Extract the [x, y] coordinate from the center of the cell holding the provided text.  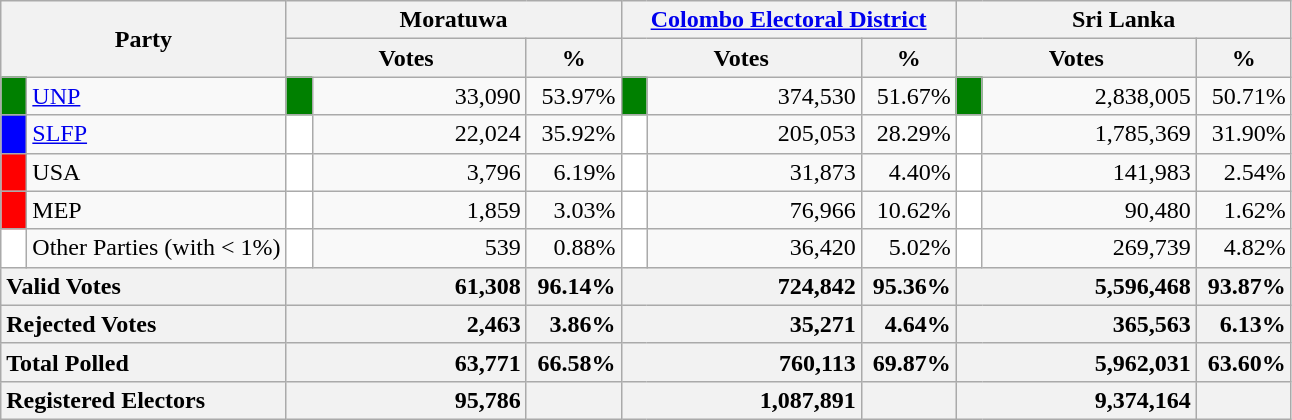
93.87% [1244, 286]
4.40% [908, 172]
6.13% [1244, 324]
2,463 [406, 324]
0.88% [574, 248]
Total Polled [144, 362]
61,308 [406, 286]
3,796 [419, 172]
141,983 [1089, 172]
365,563 [1076, 324]
36,420 [754, 248]
6.19% [574, 172]
MEP [156, 210]
205,053 [754, 134]
96.14% [574, 286]
5,962,031 [1076, 362]
USA [156, 172]
724,842 [741, 286]
1,087,891 [741, 400]
31.90% [1244, 134]
269,739 [1089, 248]
50.71% [1244, 96]
5.02% [908, 248]
9,374,164 [1076, 400]
Sri Lanka [1124, 20]
69.87% [908, 362]
Rejected Votes [144, 324]
4.64% [908, 324]
2,838,005 [1089, 96]
1,785,369 [1089, 134]
53.97% [574, 96]
Colombo Electoral District [788, 20]
31,873 [754, 172]
51.67% [908, 96]
35,271 [741, 324]
2.54% [1244, 172]
28.29% [908, 134]
90,480 [1089, 210]
Party [144, 39]
95.36% [908, 286]
760,113 [741, 362]
Registered Electors [144, 400]
1,859 [419, 210]
1.62% [1244, 210]
33,090 [419, 96]
UNP [156, 96]
Other Parties (with < 1%) [156, 248]
Moratuwa [454, 20]
76,966 [754, 210]
95,786 [406, 400]
63.60% [1244, 362]
35.92% [574, 134]
3.86% [574, 324]
66.58% [574, 362]
374,530 [754, 96]
63,771 [406, 362]
SLFP [156, 134]
22,024 [419, 134]
5,596,468 [1076, 286]
539 [419, 248]
3.03% [574, 210]
Valid Votes [144, 286]
4.82% [1244, 248]
10.62% [908, 210]
